Determine the [x, y] coordinate at the center of the cell enclosing the given text.  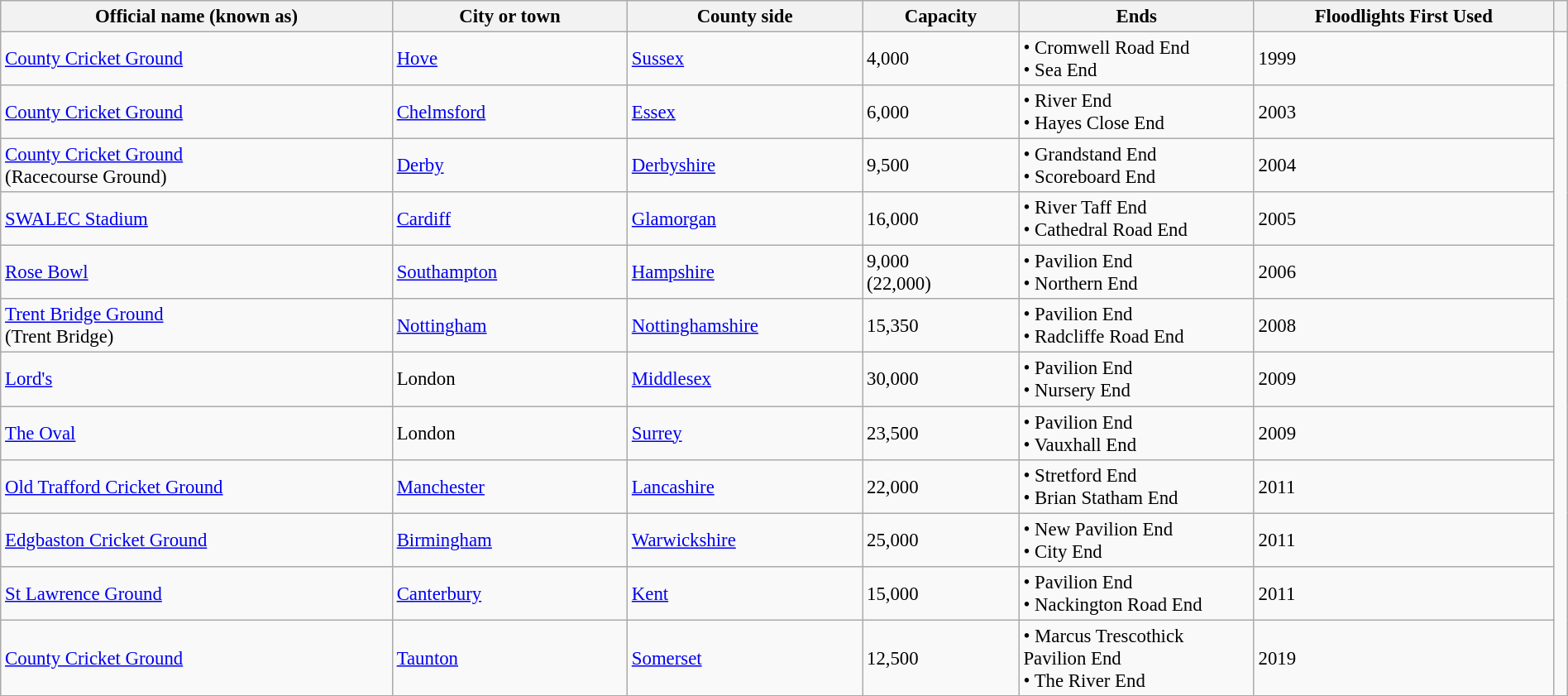
County side [745, 17]
• Pavilion End• Nackington Road End [1136, 593]
Canterbury [509, 593]
• Pavilion End• Nursery End [1136, 379]
• Pavilion End• Radcliffe Road End [1136, 326]
Manchester [509, 487]
Chelmsford [509, 113]
• River Taff End• Cathedral Road End [1136, 218]
Trent Bridge Ground(Trent Bridge) [197, 326]
Taunton [509, 658]
• Grandstand End• Scoreboard End [1136, 166]
• Pavilion End• Vauxhall End [1136, 434]
Official name (known as) [197, 17]
Derbyshire [745, 166]
Kent [745, 593]
15,350 [941, 326]
Warwickshire [745, 540]
30,000 [941, 379]
Lancashire [745, 487]
Glamorgan [745, 218]
9,000 (22,000) [941, 273]
Sussex [745, 60]
City or town [509, 17]
County Cricket Ground(Racecourse Ground) [197, 166]
• Pavilion End• Northern End [1136, 273]
• Stretford End• Brian Statham End [1136, 487]
The Oval [197, 434]
Southampton [509, 273]
Hove [509, 60]
Hampshire [745, 273]
4,000 [941, 60]
Edgbaston Cricket Ground [197, 540]
• New Pavilion End• City End [1136, 540]
12,500 [941, 658]
• Cromwell Road End• Sea End [1136, 60]
St Lawrence Ground [197, 593]
Rose Bowl [197, 273]
Capacity [941, 17]
Essex [745, 113]
16,000 [941, 218]
Floodlights First Used [1403, 17]
Nottingham [509, 326]
25,000 [941, 540]
Surrey [745, 434]
2003 [1403, 113]
15,000 [941, 593]
Nottinghamshire [745, 326]
Middlesex [745, 379]
Old Trafford Cricket Ground [197, 487]
Cardiff [509, 218]
6,000 [941, 113]
Lord's [197, 379]
Somerset [745, 658]
2008 [1403, 326]
1999 [1403, 60]
Derby [509, 166]
2006 [1403, 273]
9,500 [941, 166]
22,000 [941, 487]
SWALEC Stadium [197, 218]
2005 [1403, 218]
2019 [1403, 658]
• River End• Hayes Close End [1136, 113]
• Marcus Trescothick Pavilion End• The River End [1136, 658]
23,500 [941, 434]
Birmingham [509, 540]
Ends [1136, 17]
2004 [1403, 166]
